From the cell containing the given text, extract its center point as (x, y) coordinate. 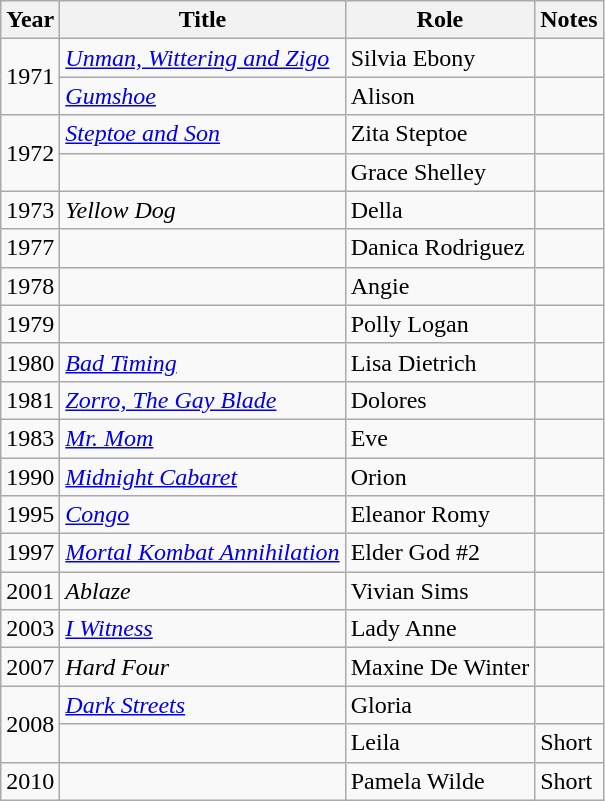
Congo (202, 515)
Zita Steptoe (440, 134)
Ablaze (202, 591)
1997 (30, 553)
Bad Timing (202, 362)
1971 (30, 77)
Della (440, 210)
Zorro, The Gay Blade (202, 400)
Maxine De Winter (440, 667)
2001 (30, 591)
1981 (30, 400)
Pamela Wilde (440, 781)
Midnight Cabaret (202, 477)
Mortal Kombat Annihilation (202, 553)
Grace Shelley (440, 172)
1977 (30, 248)
Year (30, 20)
2010 (30, 781)
Yellow Dog (202, 210)
Title (202, 20)
Gumshoe (202, 96)
1995 (30, 515)
Mr. Mom (202, 438)
1980 (30, 362)
Dark Streets (202, 705)
1972 (30, 153)
Lady Anne (440, 629)
Steptoe and Son (202, 134)
Elder God #2 (440, 553)
Notes (569, 20)
Gloria (440, 705)
2007 (30, 667)
Eleanor Romy (440, 515)
Lisa Dietrich (440, 362)
Orion (440, 477)
Polly Logan (440, 324)
Vivian Sims (440, 591)
Danica Rodriguez (440, 248)
Eve (440, 438)
Role (440, 20)
Hard Four (202, 667)
Unman, Wittering and Zigo (202, 58)
Dolores (440, 400)
1983 (30, 438)
Alison (440, 96)
2003 (30, 629)
Silvia Ebony (440, 58)
Leila (440, 743)
1979 (30, 324)
1978 (30, 286)
1973 (30, 210)
I Witness (202, 629)
1990 (30, 477)
Angie (440, 286)
2008 (30, 724)
